Return (X, Y) of the center of cell containing provided text 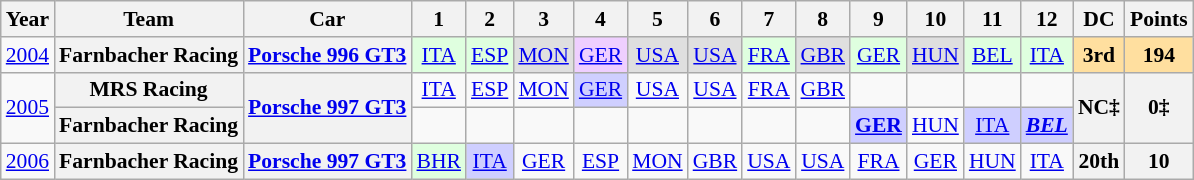
9 (878, 19)
Points (1159, 19)
2006 (28, 162)
3rd (1099, 55)
12 (1047, 19)
Team (148, 19)
6 (716, 19)
11 (992, 19)
194 (1159, 55)
7 (768, 19)
Car (327, 19)
5 (658, 19)
2005 (28, 108)
4 (600, 19)
MRS Racing (148, 90)
NC‡ (1099, 108)
8 (824, 19)
Year (28, 19)
BHR (438, 162)
DC (1099, 19)
0‡ (1159, 108)
2 (490, 19)
3 (544, 19)
20th (1099, 162)
Porsche 996 GT3 (327, 55)
1 (438, 19)
2004 (28, 55)
